Scan for the cell matching the given text and deliver its [X, Y] coordinate at center. 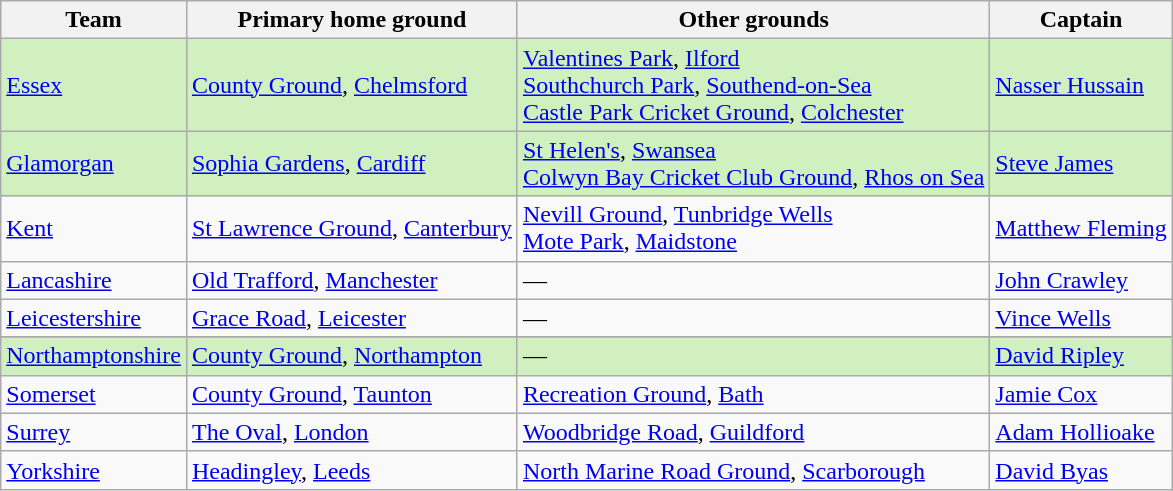
County Ground, Taunton [352, 394]
Vince Wells [1081, 318]
Steve James [1081, 164]
John Crawley [1081, 280]
Valentines Park, IlfordSouthchurch Park, Southend-on-SeaCastle Park Cricket Ground, Colchester [753, 85]
Kent [94, 228]
Old Trafford, Manchester [352, 280]
Headingley, Leeds [352, 470]
Recreation Ground, Bath [753, 394]
Woodbridge Road, Guildford [753, 432]
Team [94, 20]
Surrey [94, 432]
County Ground, Chelmsford [352, 85]
David Byas [1081, 470]
Adam Hollioake [1081, 432]
North Marine Road Ground, Scarborough [753, 470]
Jamie Cox [1081, 394]
The Oval, London [352, 432]
County Ground, Northampton [352, 356]
Nevill Ground, Tunbridge WellsMote Park, Maidstone [753, 228]
Other grounds [753, 20]
St Helen's, SwanseaColwyn Bay Cricket Club Ground, Rhos on Sea [753, 164]
Leicestershire [94, 318]
David Ripley [1081, 356]
Matthew Fleming [1081, 228]
Essex [94, 85]
Grace Road, Leicester [352, 318]
Northamptonshire [94, 356]
St Lawrence Ground, Canterbury [352, 228]
Yorkshire [94, 470]
Captain [1081, 20]
Glamorgan [94, 164]
Nasser Hussain [1081, 85]
Sophia Gardens, Cardiff [352, 164]
Primary home ground [352, 20]
Lancashire [94, 280]
Somerset [94, 394]
